Determine the (X, Y) coordinate at the center of the cell enclosing the given text.  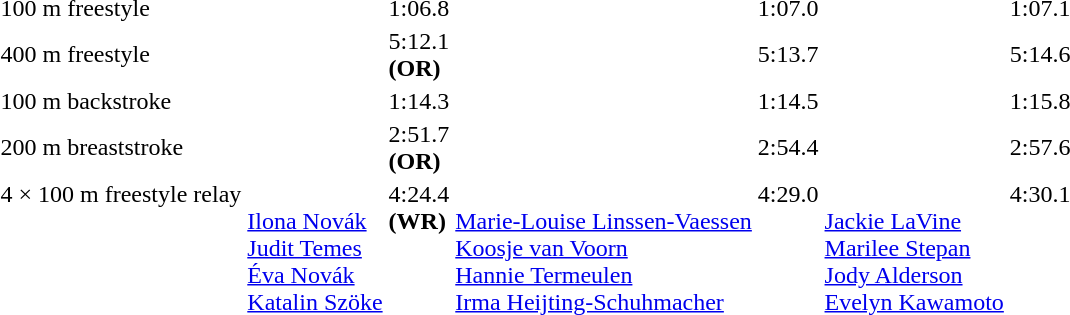
2:54.4 (788, 148)
1:14.3 (419, 101)
5:13.7 (788, 54)
1:14.5 (788, 101)
5:12.1 (OR) (419, 54)
2:51.7 (OR) (419, 148)
